Determine the (x, y) coordinate at the center of the cell enclosing the given text.  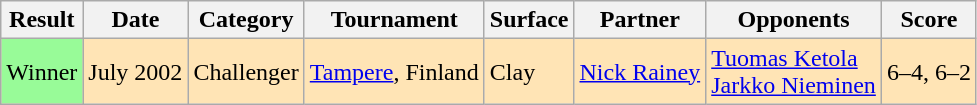
July 2002 (136, 72)
Result (42, 20)
Tuomas Ketola Jarkko Nieminen (794, 72)
Tampere, Finland (394, 72)
Date (136, 20)
Winner (42, 72)
Challenger (246, 72)
Clay (529, 72)
Category (246, 20)
Surface (529, 20)
Nick Rainey (640, 72)
Partner (640, 20)
Score (928, 20)
Tournament (394, 20)
6–4, 6–2 (928, 72)
Opponents (794, 20)
